Scan for the cell matching the given text and deliver its (x, y) coordinate at center. 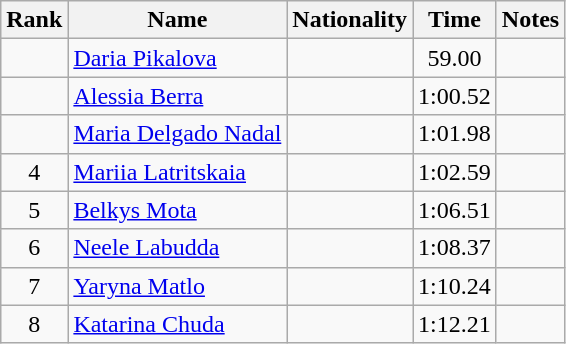
Yaryna Matlo (178, 286)
Alessia Berra (178, 96)
Rank (34, 20)
Belkys Mota (178, 210)
6 (34, 248)
5 (34, 210)
8 (34, 324)
Name (178, 20)
1:12.21 (455, 324)
Neele Labudda (178, 248)
1:10.24 (455, 286)
Daria Pikalova (178, 58)
1:00.52 (455, 96)
1:02.59 (455, 172)
4 (34, 172)
Maria Delgado Nadal (178, 134)
1:01.98 (455, 134)
1:06.51 (455, 210)
Nationality (350, 20)
7 (34, 286)
59.00 (455, 58)
Notes (530, 20)
Time (455, 20)
Katarina Chuda (178, 324)
Mariia Latritskaia (178, 172)
1:08.37 (455, 248)
